Return the [x, y] coordinate for the center point of the cell that contains the specified text.  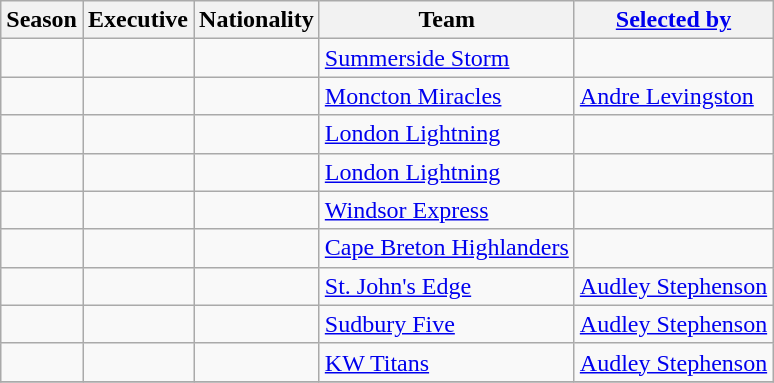
Team [446, 20]
KW Titans [446, 362]
Andre Levingston [673, 96]
St. John's Edge [446, 286]
Sudbury Five [446, 324]
Executive [138, 20]
Selected by [673, 20]
Summerside Storm [446, 58]
Nationality [257, 20]
Moncton Miracles [446, 96]
Cape Breton Highlanders [446, 248]
Season [42, 20]
Windsor Express [446, 210]
